Determine the [X, Y] coordinate at the center of the cell enclosing the given text.  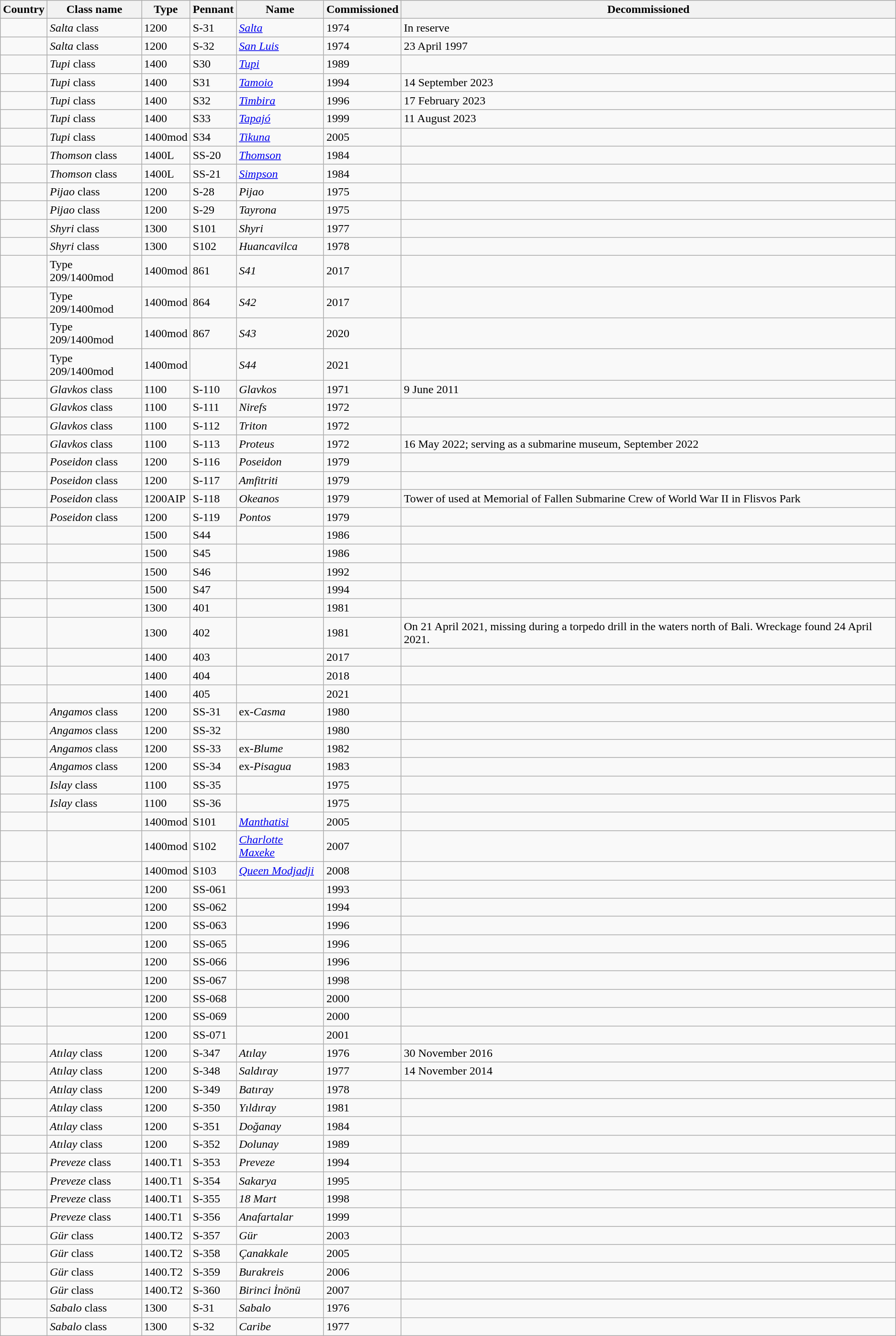
S-117 [213, 480]
404 [213, 676]
SS-063 [213, 926]
1992 [362, 571]
Thomson [280, 155]
In reserve [648, 28]
SS-069 [213, 1017]
S32 [213, 101]
S-359 [213, 1272]
Burakreis [280, 1272]
S46 [213, 571]
S-111 [213, 408]
SS-066 [213, 962]
S-348 [213, 1071]
Pennant [213, 10]
S34 [213, 137]
Triton [280, 426]
16 May 2022; serving as a submarine museum, September 2022 [648, 444]
861 [213, 271]
S-358 [213, 1254]
Tupi [280, 64]
Queen Modjadji [280, 871]
SS-061 [213, 889]
2018 [362, 676]
Tayrona [280, 210]
405 [213, 694]
S-355 [213, 1199]
Nirefs [280, 408]
Caribe [280, 1326]
S-354 [213, 1180]
SS-068 [213, 998]
S30 [213, 64]
401 [213, 608]
Preveze [280, 1162]
S-356 [213, 1217]
S-347 [213, 1053]
S-119 [213, 517]
2020 [362, 333]
Country [24, 10]
Anafartalar [280, 1217]
2008 [362, 871]
Simpson [280, 173]
11 August 2023 [648, 119]
S-29 [213, 210]
SS-36 [213, 803]
Type [166, 10]
30 November 2016 [648, 1053]
SS-065 [213, 944]
23 April 1997 [648, 46]
Decommissioned [648, 10]
S-349 [213, 1089]
864 [213, 303]
Sakarya [280, 1180]
Manthatisi [280, 821]
17 February 2023 [648, 101]
Pontos [280, 517]
S33 [213, 119]
SS-062 [213, 907]
ex-Blume [280, 748]
Charlotte Maxeke [280, 846]
Tower of used at Memorial of Fallen Submarine Crew of World War II in Flisvos Park [648, 498]
Gür [280, 1235]
SS-071 [213, 1035]
Tapajó [280, 119]
Glavkos [280, 389]
Çanakkale [280, 1254]
SS-35 [213, 785]
S45 [213, 553]
S-112 [213, 426]
SS-34 [213, 767]
Proteus [280, 444]
Pijao [280, 192]
Tamoio [280, 82]
S-360 [213, 1290]
SS-33 [213, 748]
SS-20 [213, 155]
Tikuna [280, 137]
Shyri [280, 228]
Saldıray [280, 1071]
S42 [280, 303]
On 21 April 2021, missing during a torpedo drill in the waters north of Bali. Wreckage found 24 April 2021. [648, 633]
S103 [213, 871]
Atılay [280, 1053]
Birinci İnönü [280, 1290]
1995 [362, 1180]
14 November 2014 [648, 1071]
Name [280, 10]
S-357 [213, 1235]
S41 [280, 271]
1983 [362, 767]
Poseidon [280, 462]
ex-Pisagua [280, 767]
S-352 [213, 1144]
2006 [362, 1272]
S-350 [213, 1108]
14 September 2023 [648, 82]
S-118 [213, 498]
403 [213, 657]
2003 [362, 1235]
1200AIP [166, 498]
S-113 [213, 444]
Okeanos [280, 498]
SS-21 [213, 173]
402 [213, 633]
Sabalo [280, 1308]
S-116 [213, 462]
S-110 [213, 389]
Huancavilca [280, 247]
Class name [94, 10]
S43 [280, 333]
1982 [362, 748]
18 Mart [280, 1199]
S-351 [213, 1126]
ex-Casma [280, 712]
867 [213, 333]
SS-32 [213, 730]
SS-31 [213, 712]
Yıldıray [280, 1108]
S47 [213, 590]
S-353 [213, 1162]
Dolunay [280, 1144]
Timbira [280, 101]
2001 [362, 1035]
1993 [362, 889]
Doğanay [280, 1126]
9 June 2011 [648, 389]
Batıray [280, 1089]
1971 [362, 389]
Commissioned [362, 10]
San Luis [280, 46]
Salta [280, 28]
S31 [213, 82]
Amfitriti [280, 480]
SS-067 [213, 980]
S-28 [213, 192]
